Scan for the cell matching the given text and deliver its [x, y] coordinate at center. 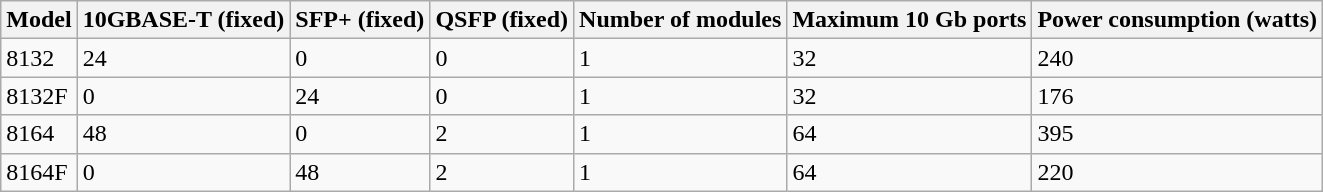
176 [1178, 96]
220 [1178, 172]
Model [39, 20]
8132 [39, 58]
Number of modules [680, 20]
8132F [39, 96]
10GBASE-T (fixed) [184, 20]
Power consumption (watts) [1178, 20]
395 [1178, 134]
8164F [39, 172]
QSFP (fixed) [502, 20]
240 [1178, 58]
8164 [39, 134]
SFP+ (fixed) [360, 20]
Maximum 10 Gb ports [910, 20]
